Pinpoint the cell where the given text exists, returning its (x, y) midpoint coordinate. 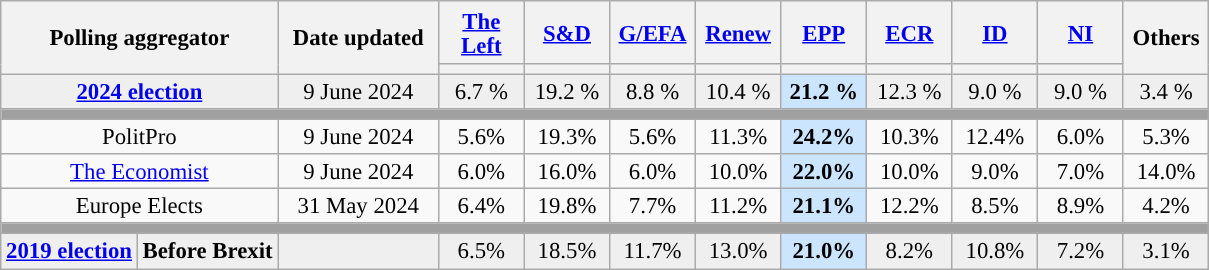
Renew (738, 32)
12.2% (910, 206)
24.2% (824, 138)
Before Brexit (208, 252)
G/EFA (653, 32)
18.5% (567, 252)
The Left (482, 32)
7.2% (1081, 252)
PolitPro (140, 138)
12.3 % (910, 92)
31 May 2024 (358, 206)
Others (1166, 38)
21.2 % (824, 92)
The Economist (140, 172)
19.2 % (567, 92)
9.0% (995, 172)
2024 election (140, 92)
21.1% (824, 206)
5.3% (1166, 138)
7.7% (653, 206)
4.2% (1166, 206)
ID (995, 32)
13.0% (738, 252)
12.4% (995, 138)
16.0% (567, 172)
19.3% (567, 138)
11.7% (653, 252)
10.3% (910, 138)
6.5% (482, 252)
6.4% (482, 206)
11.2% (738, 206)
11.3% (738, 138)
Europe Elects (140, 206)
NI (1081, 32)
ECR (910, 32)
8.5% (995, 206)
EPP (824, 32)
2019 election (69, 252)
14.0% (1166, 172)
10.8% (995, 252)
3.4 % (1166, 92)
Date updated (358, 38)
19.8% (567, 206)
S&D (567, 32)
7.0% (1081, 172)
22.0% (824, 172)
21.0% (824, 252)
3.1% (1166, 252)
8.2% (910, 252)
6.7 % (482, 92)
Polling aggregator (140, 38)
8.9% (1081, 206)
8.8 % (653, 92)
10.4 % (738, 92)
